Capture the cell that displays the provided text and extract its (x, y) central coordinate. 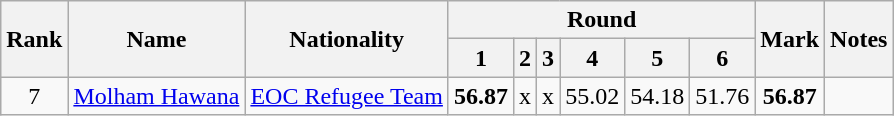
Notes (859, 39)
1 (480, 58)
3 (548, 58)
5 (658, 58)
Name (156, 39)
Molham Hawana (156, 96)
Round (601, 20)
54.18 (658, 96)
4 (592, 58)
7 (34, 96)
51.76 (722, 96)
Mark (790, 39)
Nationality (347, 39)
55.02 (592, 96)
EOC Refugee Team (347, 96)
6 (722, 58)
2 (524, 58)
Rank (34, 39)
